Locate the cell with the specified text and output its [x, y] center coordinate. 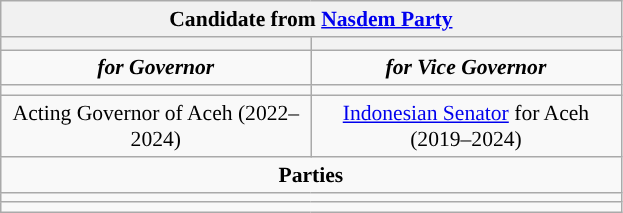
for Governor [156, 68]
for Vice Governor [466, 68]
Acting Governor of Aceh (2022–2024) [156, 126]
Candidate from Nasdem Party [311, 19]
Parties [311, 175]
Indonesian Senator for Aceh (2019–2024) [466, 126]
